Pinpoint the cell where the given text exists, returning its [X, Y] midpoint coordinate. 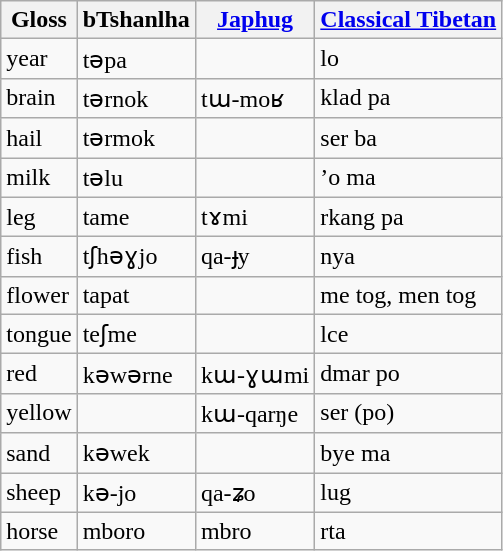
ser (po) [408, 413]
tame [136, 217]
kə-jo [136, 492]
nya [408, 257]
lo [408, 59]
lce [408, 334]
rta [408, 531]
yellow [39, 413]
tərnok [136, 98]
fish [39, 257]
bye ma [408, 453]
flower [39, 295]
tongue [39, 334]
brain [39, 98]
tapat [136, 295]
təpa [136, 59]
kəwərne [136, 374]
leg [39, 217]
rkang pa [408, 217]
tɤmi [254, 217]
Gloss [39, 20]
dmar po [408, 374]
me tog, men tog [408, 295]
’o ma [408, 178]
Japhug [254, 20]
tərmok [136, 138]
milk [39, 178]
tɯ-moʁ [254, 98]
qa-ʑo [254, 492]
mbro [254, 531]
Classical Tibetan [408, 20]
kəwek [136, 453]
tʃhəɣjo [136, 257]
lug [408, 492]
kɯ-ɣɯmi [254, 374]
qa-ɟy [254, 257]
horse [39, 531]
hail [39, 138]
təlu [136, 178]
klad pa [408, 98]
red [39, 374]
year [39, 59]
sand [39, 453]
teʃme [136, 334]
mboro [136, 531]
sheep [39, 492]
kɯ-qarŋe [254, 413]
bTshanlha [136, 20]
ser ba [408, 138]
